Return the [x, y] coordinate for the center point of the cell that contains the specified text.  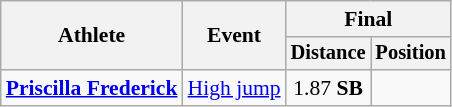
Position [410, 54]
1.87 SB [328, 88]
High jump [234, 88]
Distance [328, 54]
Event [234, 36]
Athlete [92, 36]
Priscilla Frederick [92, 88]
Final [368, 19]
